Determine the [x, y] coordinate at the center of the cell enclosing the given text.  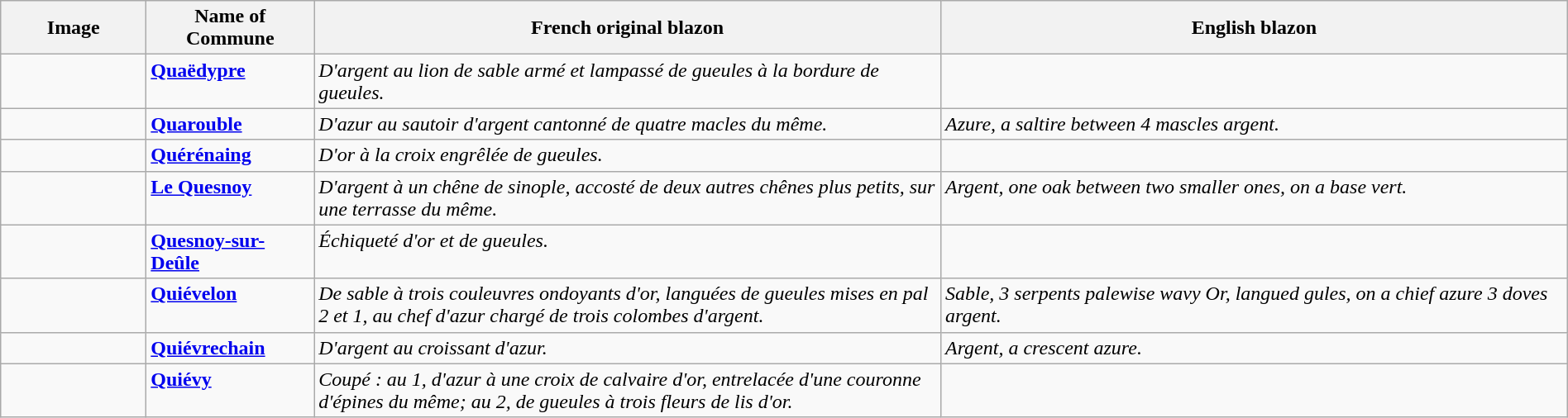
Azure, a saltire between 4 mascles argent. [1254, 124]
Argent, one oak between two smaller ones, on a base vert. [1254, 198]
English blazon [1254, 28]
D'or à la croix engrêlée de gueules. [628, 155]
Quérénaing [230, 155]
Quesnoy-sur-Deûle [230, 251]
Quiévrechain [230, 348]
Image [74, 28]
Sable, 3 serpents palewise wavy Or, langued gules, on a chief azure 3 doves argent. [1254, 306]
D'azur au sautoir d'argent cantonné de quatre macles du même. [628, 124]
Échiqueté d'or et de gueules. [628, 251]
D'argent à un chêne de sinople, accosté de deux autres chênes plus petits, sur une terrasse du même. [628, 198]
Quaëdypre [230, 81]
D'argent au croissant d'azur. [628, 348]
Le Quesnoy [230, 198]
Quiévy [230, 390]
Argent, a crescent azure. [1254, 348]
De sable à trois couleuvres ondoyants d'or, languées de gueules mises en pal 2 et 1, au chef d'azur chargé de trois colombes d'argent. [628, 306]
Quiévelon [230, 306]
D'argent au lion de sable armé et lampassé de gueules à la bordure de gueules. [628, 81]
Coupé : au 1, d'azur à une croix de calvaire d'or, entrelacée d'une couronne d'épines du même; au 2, de gueules à trois fleurs de lis d'or. [628, 390]
French original blazon [628, 28]
Quarouble [230, 124]
Name of Commune [230, 28]
